From the cell containing the given text, extract its center point as [x, y] coordinate. 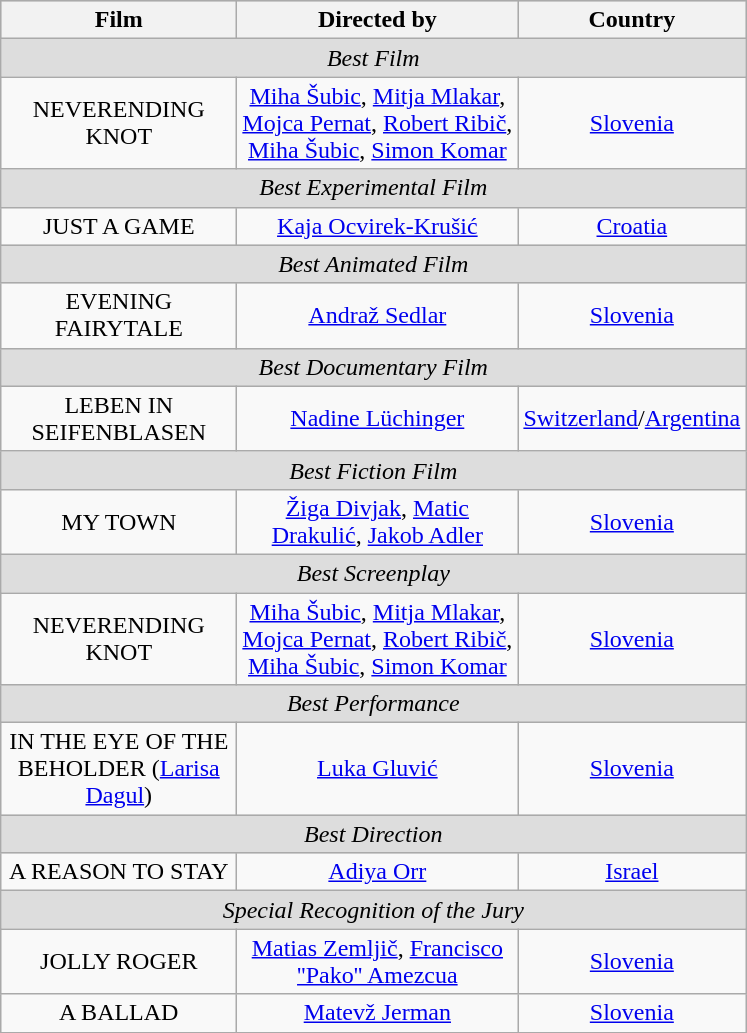
Switzerland/Argentina [632, 418]
Kaja Ocvirek-Krušić [378, 226]
Luka Gluvić [378, 769]
A BALLAD [119, 1013]
Best Documentary Film [374, 367]
Best Animated Film [374, 264]
MY TOWN [119, 522]
Andraž Sedlar [378, 316]
EVENING FAIRYTALE [119, 316]
Best Direction [374, 834]
Special Recognition of the Jury [374, 910]
Film [119, 20]
Matevž Jerman [378, 1013]
A REASON TO STAY [119, 872]
Best Performance [374, 704]
Best Screenplay [374, 573]
Best Fiction Film [374, 470]
IN THE EYE OF THE BEHOLDER (Larisa Dagul) [119, 769]
Country [632, 20]
JOLLY ROGER [119, 962]
JUST A GAME [119, 226]
Nadine Lüchinger [378, 418]
Croatia [632, 226]
Best Experimental Film [374, 188]
Žiga Divjak, Matic Drakulić, Jakob Adler [378, 522]
Israel [632, 872]
Directed by [378, 20]
Matias Zemljič, Francisco ''Pako'' Amezcua [378, 962]
Adiya Orr [378, 872]
LEBEN IN SEIFENBLASEN [119, 418]
Best Film [374, 58]
